For the text-containing cell, return its midpoint in (X, Y) coordinate format. 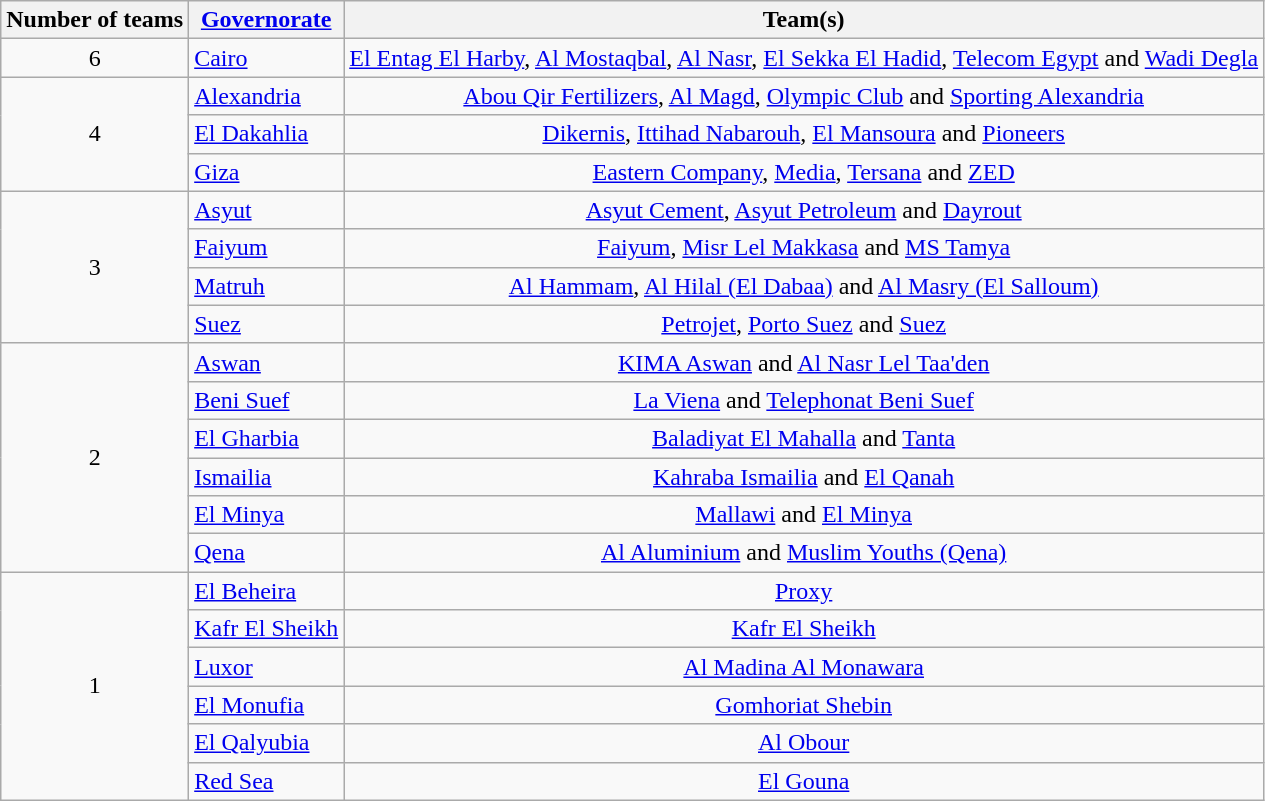
Dikernis, Ittihad Nabarouh, El Mansoura and Pioneers (804, 134)
Number of teams (95, 20)
El Entag El Harby, Al Mostaqbal, Al Nasr, El Sekka El Hadid, Telecom Egypt and Wadi Degla (804, 58)
Matruh (266, 286)
Cairo (266, 58)
Kahraba Ismailia and El Qanah (804, 477)
Baladiyat El Mahalla and Tanta (804, 438)
Beni Suef (266, 400)
El Gharbia (266, 438)
El Beheira (266, 591)
Al Hammam, Al Hilal (El Dabaa) and Al Masry (El Salloum) (804, 286)
El Dakahlia (266, 134)
El Minya (266, 515)
Eastern Company, Media, Tersana and ZED (804, 172)
Proxy (804, 591)
Asyut (266, 210)
La Viena and Telephonat Beni Suef (804, 400)
El Monufia (266, 705)
3 (95, 267)
1 (95, 686)
Qena (266, 553)
El Gouna (804, 781)
Al Obour (804, 743)
Team(s) (804, 20)
Mallawi and El Minya (804, 515)
Al Aluminium and Muslim Youths (Qena) (804, 553)
Governorate (266, 20)
Abou Qir Fertilizers, Al Magd, Olympic Club and Sporting Alexandria (804, 96)
6 (95, 58)
Alexandria (266, 96)
4 (95, 134)
Aswan (266, 362)
Petrojet, Porto Suez and Suez (804, 324)
Luxor (266, 667)
Giza (266, 172)
Asyut Cement, Asyut Petroleum and Dayrout (804, 210)
Red Sea (266, 781)
Al Madina Al Monawara (804, 667)
Suez (266, 324)
KIMA Aswan and Al Nasr Lel Taa'den (804, 362)
Faiyum (266, 248)
El Qalyubia (266, 743)
Gomhoriat Shebin (804, 705)
Faiyum, Misr Lel Makkasa and MS Tamya (804, 248)
2 (95, 457)
Ismailia (266, 477)
